Locate the cell with the specified text and output its [X, Y] center coordinate. 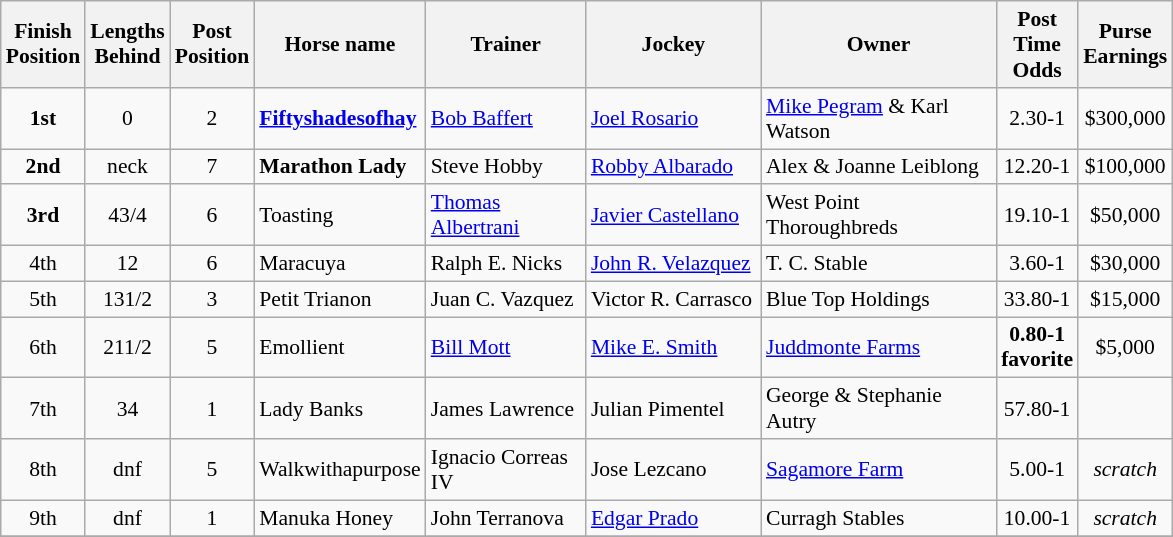
Ralph E. Nicks [506, 264]
Purse Earnings [1125, 44]
6th [43, 348]
Marathon Lady [340, 167]
Jockey [674, 44]
4th [43, 264]
Thomas Albertrani [506, 216]
Manuka Honey [340, 518]
$30,000 [1125, 264]
Petit Trianon [340, 299]
Ignacio Correas IV [506, 470]
33.80-1 [1037, 299]
Alex & Joanne Leiblong [878, 167]
43/4 [128, 216]
0 [128, 118]
12 [128, 264]
9th [43, 518]
Mike Pegram & Karl Watson [878, 118]
19.10-1 [1037, 216]
Toasting [340, 216]
57.80-1 [1037, 408]
Julian Pimentel [674, 408]
Steve Hobby [506, 167]
T. C. Stable [878, 264]
Juddmonte Farms [878, 348]
12.20-1 [1037, 167]
Horse name [340, 44]
$15,000 [1125, 299]
Mike E. Smith [674, 348]
Bob Baffert [506, 118]
211/2 [128, 348]
Lady Banks [340, 408]
Bill Mott [506, 348]
5th [43, 299]
Post Time Odds [1037, 44]
Owner [878, 44]
2nd [43, 167]
neck [128, 167]
7 [212, 167]
George & Stephanie Autry [878, 408]
John Terranova [506, 518]
Javier Castellano [674, 216]
$100,000 [1125, 167]
Sagamore Farm [878, 470]
James Lawrence [506, 408]
Post Position [212, 44]
131/2 [128, 299]
Fiftyshadesofhay [340, 118]
3rd [43, 216]
3.60-1 [1037, 264]
7th [43, 408]
8th [43, 470]
Edgar Prado [674, 518]
Lengths Behind [128, 44]
Juan C. Vazquez [506, 299]
Trainer [506, 44]
5.00-1 [1037, 470]
Maracuya [340, 264]
Blue Top Holdings [878, 299]
Victor R. Carrasco [674, 299]
0.80-1 favorite [1037, 348]
Walkwithapurpose [340, 470]
John R. Velazquez [674, 264]
2 [212, 118]
Finish Position [43, 44]
$300,000 [1125, 118]
Robby Albarado [674, 167]
10.00-1 [1037, 518]
$50,000 [1125, 216]
Curragh Stables [878, 518]
$5,000 [1125, 348]
3 [212, 299]
West Point Thoroughbreds [878, 216]
34 [128, 408]
2.30-1 [1037, 118]
Emollient [340, 348]
1st [43, 118]
Jose Lezcano [674, 470]
Joel Rosario [674, 118]
